Find where the given text appears and provide that cell's center as (x, y) coordinate. 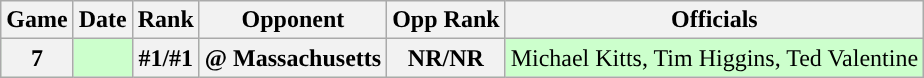
7 (37, 58)
Opponent (292, 20)
Rank (166, 20)
Opp Rank (446, 20)
Game (37, 20)
Michael Kitts, Tim Higgins, Ted Valentine (714, 58)
Officials (714, 20)
@ Massachusetts (292, 58)
#1/#1 (166, 58)
NR/NR (446, 58)
Date (102, 20)
